Provide the [X, Y] coordinate of the cell's center where the given text is located.  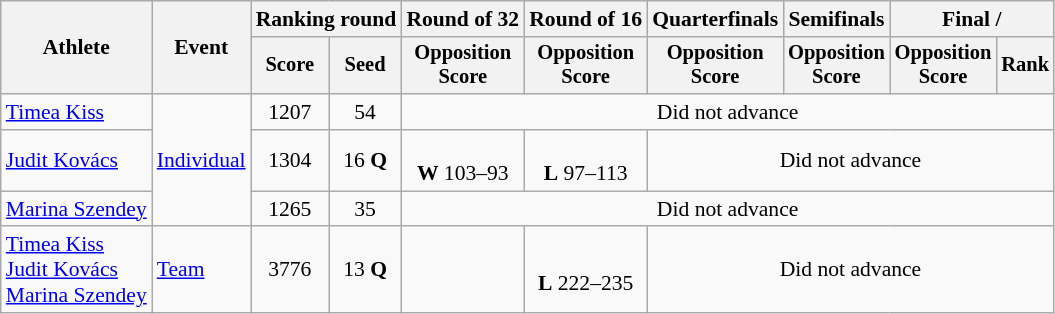
Rank [1025, 66]
Round of 32 [462, 19]
1265 [290, 209]
Timea KissJudit KovácsMarina Szendey [76, 270]
Event [202, 48]
W 103–93 [462, 160]
Score [290, 66]
1304 [290, 160]
Seed [365, 66]
3776 [290, 270]
Timea Kiss [76, 112]
Team [202, 270]
54 [365, 112]
1207 [290, 112]
Quarterfinals [715, 19]
16 Q [365, 160]
L 97–113 [586, 160]
Individual [202, 160]
Judit Kovács [76, 160]
Final / [972, 19]
13 Q [365, 270]
Semifinals [836, 19]
Ranking round [326, 19]
Round of 16 [586, 19]
Athlete [76, 48]
35 [365, 209]
Marina Szendey [76, 209]
L 222–235 [586, 270]
